For the text-containing cell, return its midpoint in (x, y) coordinate format. 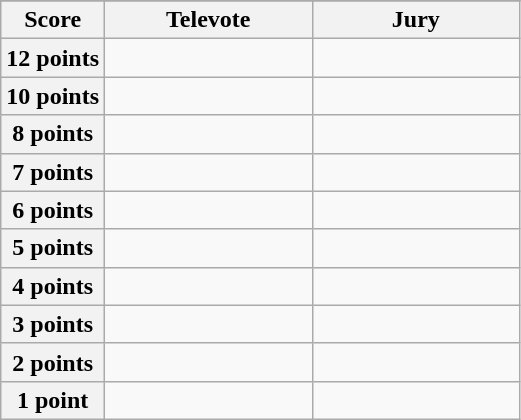
7 points (53, 172)
3 points (53, 324)
1 point (53, 400)
6 points (53, 210)
12 points (53, 58)
5 points (53, 248)
8 points (53, 134)
4 points (53, 286)
Televote (209, 20)
Jury (416, 20)
2 points (53, 362)
Score (53, 20)
10 points (53, 96)
